Output the [X, Y] coordinate of the center of the cell containing the given text.  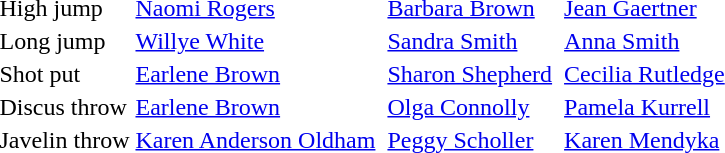
Sharon Shepherd [470, 74]
Sandra Smith [470, 41]
Olga Connolly [470, 107]
Willye White [256, 41]
